Output the (x, y) coordinate of the center of the cell containing the given text.  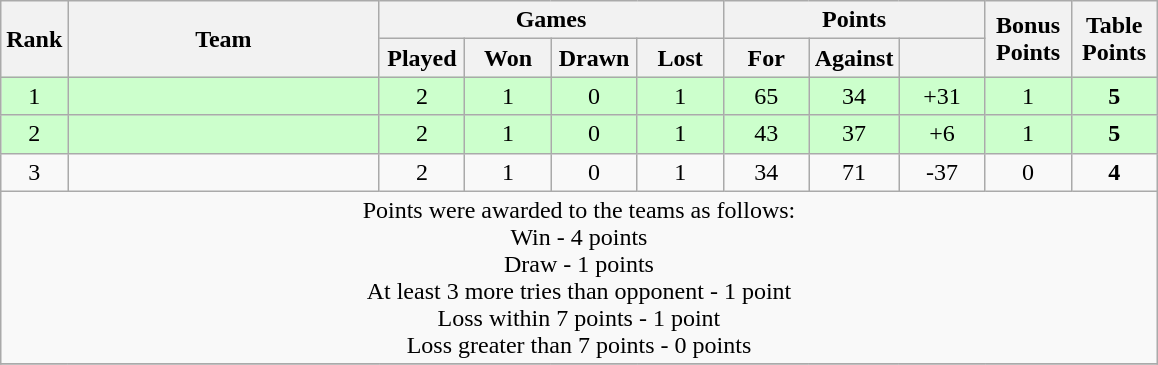
Won (508, 58)
Played (422, 58)
Points (854, 20)
Drawn (594, 58)
Rank (34, 39)
Table Points (1114, 39)
For (766, 58)
71 (854, 172)
BonusPoints (1028, 39)
Team (224, 39)
43 (766, 134)
Games (551, 20)
4 (1114, 172)
+31 (942, 96)
Against (854, 58)
-37 (942, 172)
65 (766, 96)
37 (854, 134)
+6 (942, 134)
3 (34, 172)
Lost (680, 58)
